Output the (x, y) coordinate of the center of the cell containing the given text.  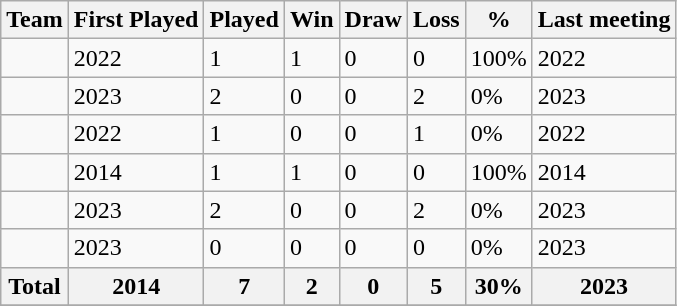
Played (244, 20)
5 (436, 286)
Loss (436, 20)
30% (498, 286)
Total (35, 286)
Last meeting (604, 20)
% (498, 20)
First Played (136, 20)
Draw (373, 20)
Team (35, 20)
7 (244, 286)
Win (312, 20)
